Pinpoint the cell where the given text exists, returning its [X, Y] midpoint coordinate. 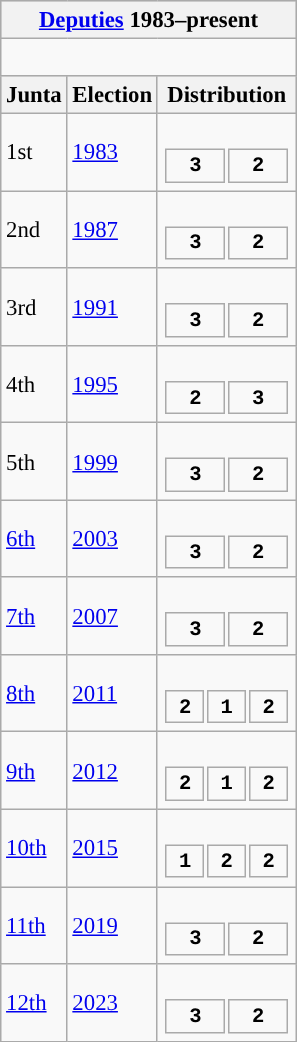
6th [34, 538]
1 2 2 [226, 848]
Junta [34, 95]
5th [34, 462]
2019 [112, 926]
1987 [112, 230]
3rd [34, 306]
9th [34, 770]
1991 [112, 306]
1983 [112, 152]
2nd [34, 230]
1st [34, 152]
11th [34, 926]
Election [112, 95]
1999 [112, 462]
2015 [112, 848]
Deputies 1983–present [148, 20]
2012 [112, 770]
10th [34, 848]
2003 [112, 538]
2011 [112, 694]
7th [34, 616]
4th [34, 384]
8th [34, 694]
1995 [112, 384]
2 3 [226, 384]
2007 [112, 616]
Distribution [226, 95]
2023 [112, 1002]
12th [34, 1002]
